Locate the cell with the specified text and output its [x, y] center coordinate. 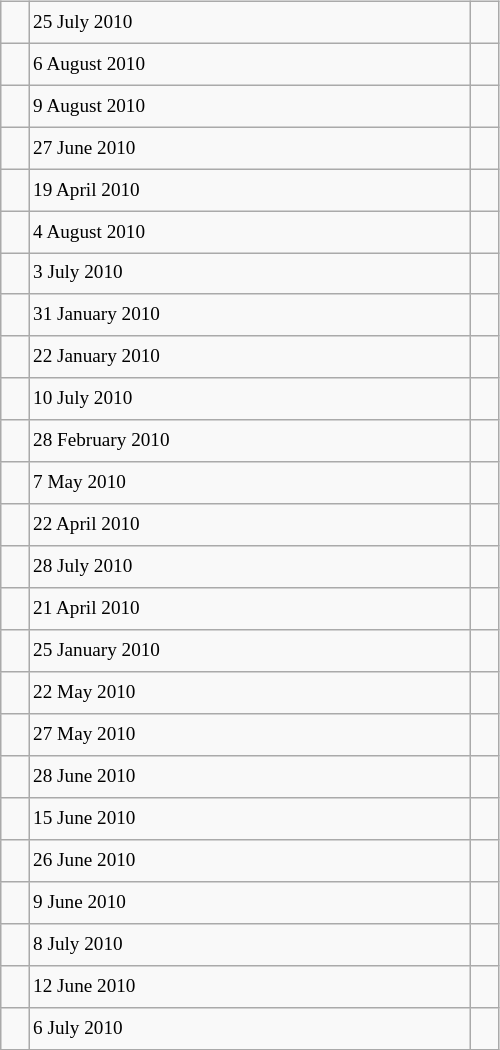
28 February 2010 [249, 441]
12 June 2010 [249, 986]
3 July 2010 [249, 274]
22 January 2010 [249, 357]
22 April 2010 [249, 525]
7 May 2010 [249, 483]
4 August 2010 [249, 232]
25 July 2010 [249, 22]
6 July 2010 [249, 1028]
28 July 2010 [249, 567]
6 August 2010 [249, 64]
27 June 2010 [249, 148]
26 June 2010 [249, 861]
9 June 2010 [249, 902]
10 July 2010 [249, 399]
19 April 2010 [249, 190]
9 August 2010 [249, 106]
8 July 2010 [249, 944]
15 June 2010 [249, 819]
27 May 2010 [249, 735]
22 May 2010 [249, 693]
31 January 2010 [249, 315]
25 January 2010 [249, 651]
28 June 2010 [249, 777]
21 April 2010 [249, 609]
